Return [x, y] of the center of cell containing provided text 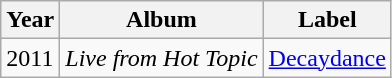
Live from Hot Topic [162, 58]
Year [30, 20]
Decaydance [327, 58]
Album [162, 20]
2011 [30, 58]
Label [327, 20]
